Determine the (X, Y) coordinate at the center of the cell enclosing the given text.  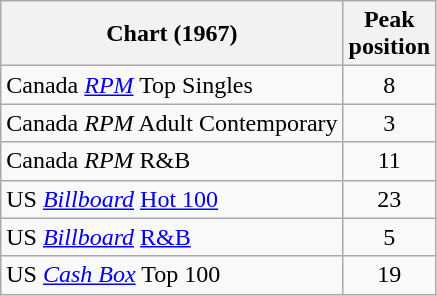
19 (389, 275)
Peakposition (389, 34)
11 (389, 161)
8 (389, 85)
Canada RPM R&B (172, 161)
5 (389, 237)
23 (389, 199)
Canada RPM Adult Contemporary (172, 123)
Chart (1967) (172, 34)
Canada RPM Top Singles (172, 85)
US Billboard R&B (172, 237)
US Billboard Hot 100 (172, 199)
3 (389, 123)
US Cash Box Top 100 (172, 275)
